Detect which cell encompasses the target text, then output its (x, y) center coordinate. 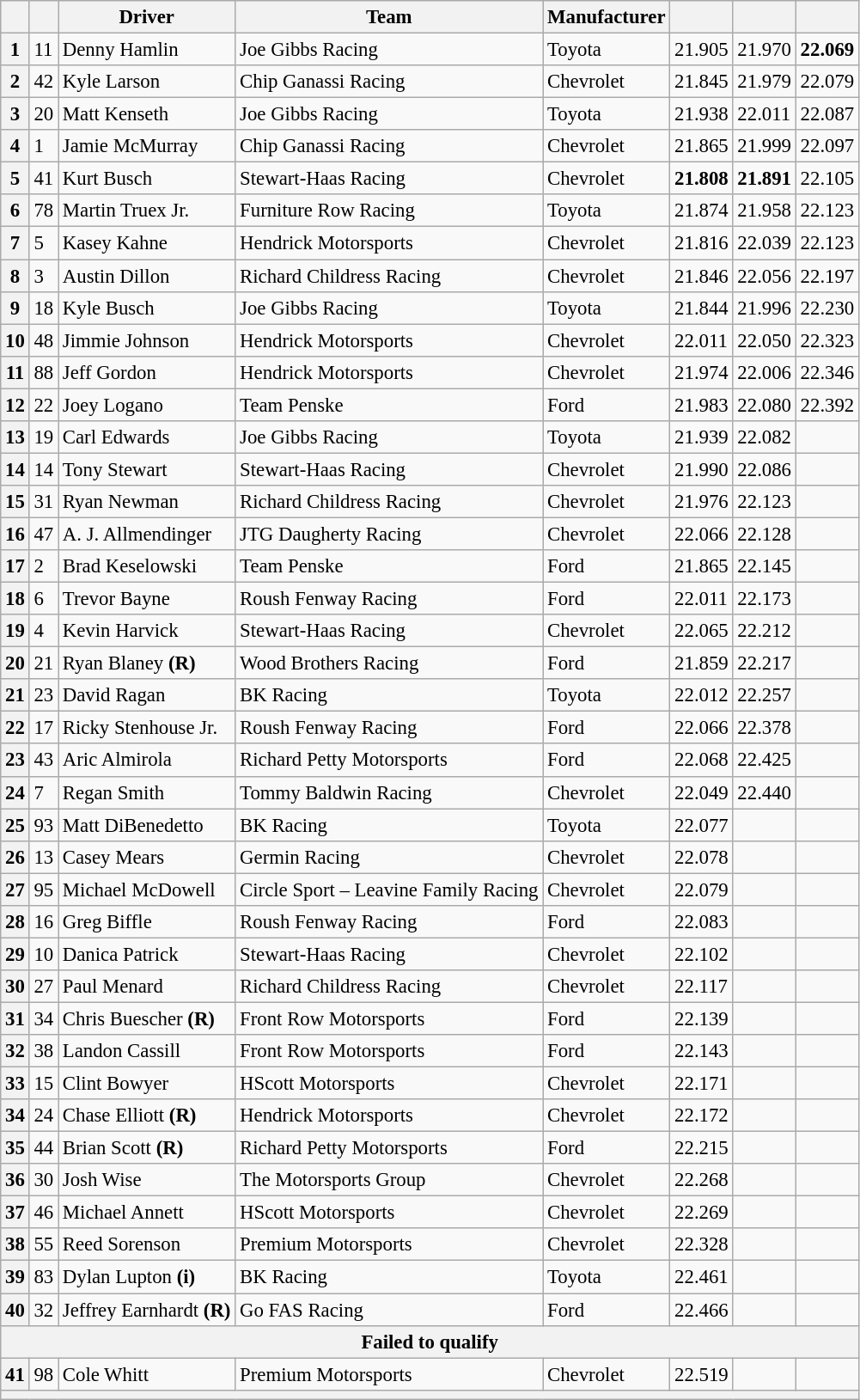
37 (15, 1213)
22.172 (701, 1116)
Matt Kenseth (147, 114)
22.143 (701, 1051)
22.117 (701, 987)
22.466 (701, 1310)
Kyle Busch (147, 308)
22.171 (701, 1084)
22.440 (765, 792)
Driver (147, 17)
22.230 (826, 308)
Team (389, 17)
21.859 (701, 663)
21.808 (701, 179)
22.102 (701, 954)
21.958 (765, 211)
Danica Patrick (147, 954)
22.049 (701, 792)
22.215 (701, 1148)
Ryan Newman (147, 502)
22.217 (765, 663)
Landon Cassill (147, 1051)
Josh Wise (147, 1180)
46 (43, 1213)
Chris Buescher (R) (147, 1018)
22.128 (765, 534)
21.844 (701, 308)
22.068 (701, 761)
21.905 (701, 50)
22.328 (701, 1245)
33 (15, 1084)
Jimmie Johnson (147, 340)
78 (43, 211)
21.983 (701, 405)
Tony Stewart (147, 469)
Kyle Larson (147, 82)
22.012 (701, 695)
Jeffrey Earnhardt (R) (147, 1310)
22.197 (826, 276)
22.269 (701, 1213)
21.891 (765, 179)
21.970 (765, 50)
Michael McDowell (147, 890)
22.346 (826, 372)
26 (15, 857)
22.086 (765, 469)
9 (15, 308)
22.425 (765, 761)
93 (43, 825)
44 (43, 1148)
42 (43, 82)
22.078 (701, 857)
Reed Sorenson (147, 1245)
29 (15, 954)
21.990 (701, 469)
47 (43, 534)
Go FAS Racing (389, 1310)
25 (15, 825)
22.461 (701, 1277)
21.938 (701, 114)
22.257 (765, 695)
55 (43, 1245)
Joey Logano (147, 405)
22.378 (765, 728)
95 (43, 890)
Kasey Kahne (147, 243)
Regan Smith (147, 792)
Cole Whitt (147, 1374)
22.083 (701, 922)
21.846 (701, 276)
Furniture Row Racing (389, 211)
22.105 (826, 179)
98 (43, 1374)
21.979 (765, 82)
21.999 (765, 146)
Austin Dillon (147, 276)
Matt DiBenedetto (147, 825)
Jeff Gordon (147, 372)
28 (15, 922)
21.939 (701, 437)
21.845 (701, 82)
Ricky Stenhouse Jr. (147, 728)
12 (15, 405)
Carl Edwards (147, 437)
JTG Daugherty Racing (389, 534)
43 (43, 761)
Kevin Harvick (147, 631)
Ryan Blaney (R) (147, 663)
Aric Almirola (147, 761)
Michael Annett (147, 1213)
Chase Elliott (R) (147, 1116)
22.139 (701, 1018)
A. J. Allmendinger (147, 534)
22.050 (765, 340)
22.087 (826, 114)
Manufacturer (607, 17)
88 (43, 372)
Casey Mears (147, 857)
22.056 (765, 276)
22.006 (765, 372)
Jamie McMurray (147, 146)
22.173 (765, 599)
Kurt Busch (147, 179)
Paul Menard (147, 987)
Tommy Baldwin Racing (389, 792)
22.268 (701, 1180)
36 (15, 1180)
40 (15, 1310)
Greg Biffle (147, 922)
Dylan Lupton (i) (147, 1277)
22.080 (765, 405)
The Motorsports Group (389, 1180)
Failed to qualify (430, 1342)
83 (43, 1277)
Brad Keselowski (147, 566)
22.519 (701, 1374)
22.065 (701, 631)
21.974 (701, 372)
22.082 (765, 437)
22.212 (765, 631)
8 (15, 276)
21.874 (701, 211)
35 (15, 1148)
22.145 (765, 566)
Germin Racing (389, 857)
Circle Sport – Leavine Family Racing (389, 890)
Trevor Bayne (147, 599)
22.069 (826, 50)
22.077 (701, 825)
21.816 (701, 243)
22.323 (826, 340)
48 (43, 340)
Martin Truex Jr. (147, 211)
Brian Scott (R) (147, 1148)
22.097 (826, 146)
Clint Bowyer (147, 1084)
39 (15, 1277)
Denny Hamlin (147, 50)
Wood Brothers Racing (389, 663)
22.392 (826, 405)
David Ragan (147, 695)
21.996 (765, 308)
21.976 (701, 502)
22.039 (765, 243)
